Output the [x, y] coordinate of the center of the cell containing the given text.  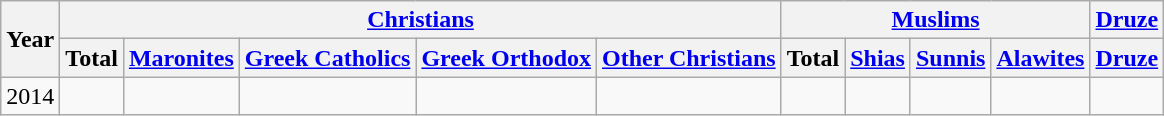
Other Christians [690, 58]
Sunnis [950, 58]
Muslims [936, 20]
Shias [878, 58]
Year [30, 39]
2014 [30, 96]
Greek Orthodox [506, 58]
Maronites [181, 58]
Alawites [1040, 58]
Greek Catholics [328, 58]
Christians [420, 20]
